Locate the cell with the specified text and output its (x, y) center coordinate. 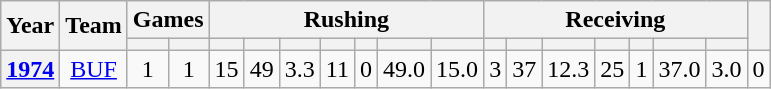
Games (168, 20)
49 (262, 69)
37.0 (680, 69)
Rushing (346, 20)
3.0 (726, 69)
11 (337, 69)
25 (612, 69)
Team (94, 26)
15.0 (458, 69)
3.3 (300, 69)
BUF (94, 69)
12.3 (568, 69)
37 (524, 69)
Year (30, 26)
3 (496, 69)
Receiving (616, 20)
49.0 (404, 69)
1974 (30, 69)
15 (226, 69)
